Capture the cell that displays the provided text and extract its (x, y) central coordinate. 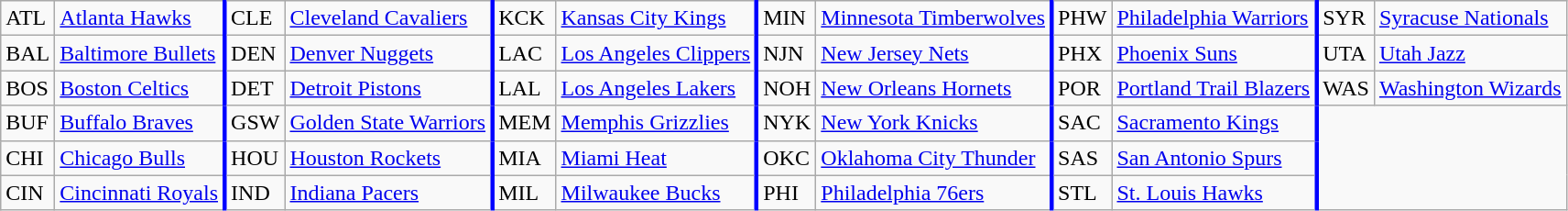
Kansas City Kings (656, 18)
DEN (255, 53)
St. Louis Hawks (1214, 193)
SYR (1345, 18)
MIL (524, 193)
Chicago Bulls (139, 158)
BAL (27, 53)
Syracuse Nationals (1470, 18)
IND (255, 193)
CLE (255, 18)
Boston Celtics (139, 88)
Phoenix Suns (1214, 53)
New Jersey Nets (934, 53)
SAS (1082, 158)
Denver Nuggets (388, 53)
Utah Jazz (1470, 53)
Detroit Pistons (388, 88)
PHI (786, 193)
PHW (1082, 18)
OKC (786, 158)
Atlanta Hawks (139, 18)
BOS (27, 88)
Buffalo Braves (139, 123)
SAC (1082, 123)
WAS (1345, 88)
DET (255, 88)
BUF (27, 123)
CHI (27, 158)
Philadelphia Warriors (1214, 18)
LAL (524, 88)
UTA (1345, 53)
NOH (786, 88)
STL (1082, 193)
GSW (255, 123)
ATL (27, 18)
Cleveland Cavaliers (388, 18)
KCK (524, 18)
San Antonio Spurs (1214, 158)
Portland Trail Blazers (1214, 88)
Los Angeles Lakers (656, 88)
MEM (524, 123)
Baltimore Bullets (139, 53)
Los Angeles Clippers (656, 53)
PHX (1082, 53)
LAC (524, 53)
MIN (786, 18)
NJN (786, 53)
POR (1082, 88)
Minnesota Timberwolves (934, 18)
Golden State Warriors (388, 123)
Indiana Pacers (388, 193)
New Orleans Hornets (934, 88)
Milwaukee Bucks (656, 193)
Washington Wizards (1470, 88)
CIN (27, 193)
Oklahoma City Thunder (934, 158)
Cincinnati Royals (139, 193)
Houston Rockets (388, 158)
Memphis Grizzlies (656, 123)
HOU (255, 158)
New York Knicks (934, 123)
Sacramento Kings (1214, 123)
Miami Heat (656, 158)
Philadelphia 76ers (934, 193)
NYK (786, 123)
MIA (524, 158)
